Return [x, y] of the center of cell containing provided text 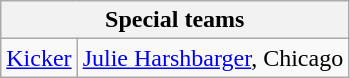
Julie Harshbarger, Chicago [213, 58]
Kicker [39, 58]
Special teams [175, 20]
